Return the (X, Y) coordinate for the center point of the cell that contains the specified text.  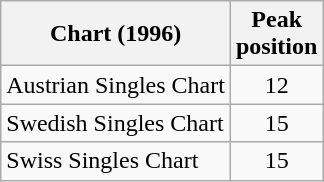
Austrian Singles Chart (116, 85)
Peakposition (276, 34)
Chart (1996) (116, 34)
Swiss Singles Chart (116, 161)
Swedish Singles Chart (116, 123)
12 (276, 85)
